Locate the cell with the specified text and output its (X, Y) center coordinate. 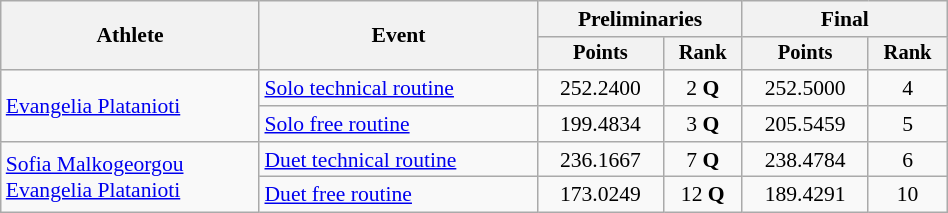
173.0249 (600, 195)
Sofia Malkogeorgou Evangelia Platanioti (130, 178)
236.1667 (600, 160)
2 Q (702, 88)
Preliminaries (640, 19)
10 (908, 195)
Solo technical routine (398, 88)
Final (844, 19)
Athlete (130, 36)
205.5459 (804, 124)
Solo free routine (398, 124)
Duet free routine (398, 195)
6 (908, 160)
Evangelia Platanioti (130, 106)
252.2400 (600, 88)
3 Q (702, 124)
Event (398, 36)
5 (908, 124)
12 Q (702, 195)
Duet technical routine (398, 160)
189.4291 (804, 195)
199.4834 (600, 124)
7 Q (702, 160)
4 (908, 88)
238.4784 (804, 160)
252.5000 (804, 88)
